Return the (x, y) coordinate for the center point of the cell that contains the specified text.  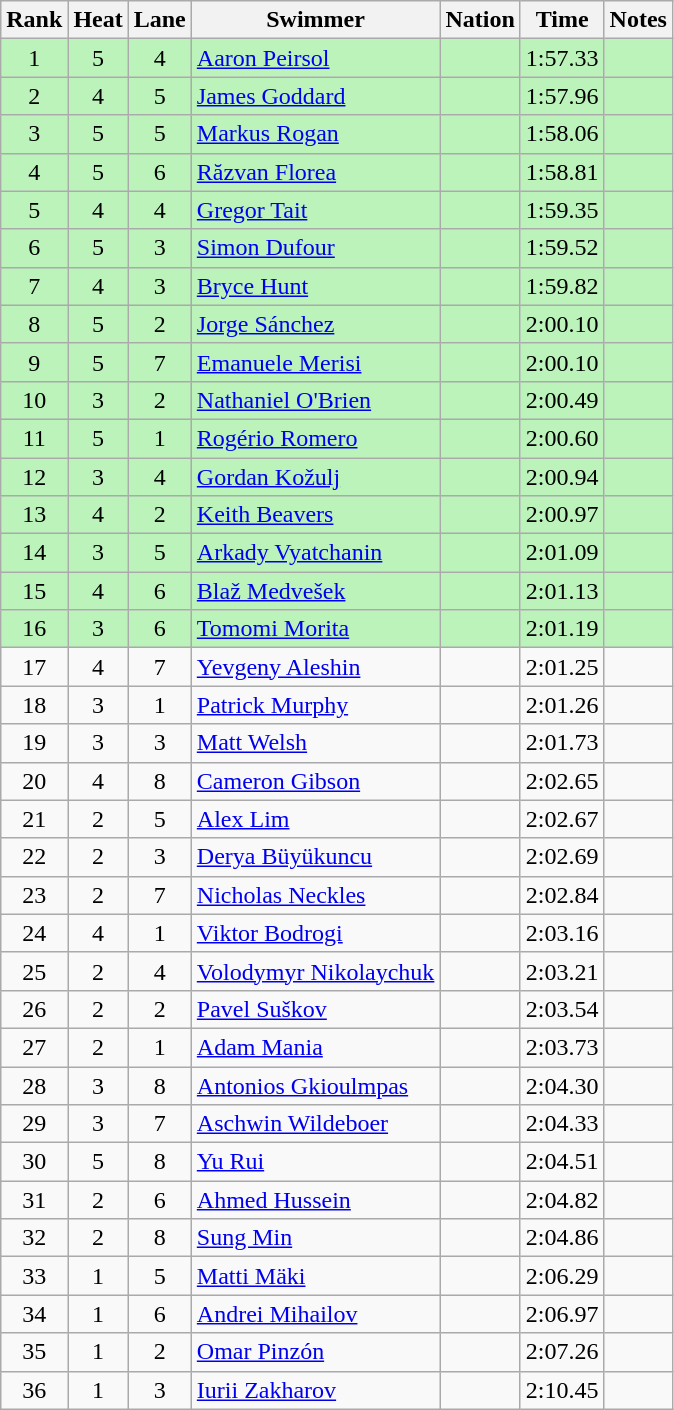
2:00.49 (562, 400)
Cameron Gibson (316, 781)
Ahmed Hussein (316, 1200)
Sung Min (316, 1238)
1:59.52 (562, 248)
2:02.84 (562, 895)
Bryce Hunt (316, 286)
10 (34, 400)
2:01.73 (562, 743)
2:02.69 (562, 857)
20 (34, 781)
24 (34, 933)
Adam Mania (316, 1047)
Andrei Mihailov (316, 1314)
2:02.65 (562, 781)
2:01.13 (562, 591)
25 (34, 971)
30 (34, 1162)
2:04.86 (562, 1238)
2:02.67 (562, 819)
Rank (34, 20)
27 (34, 1047)
Swimmer (316, 20)
33 (34, 1276)
1:57.96 (562, 96)
2:06.29 (562, 1276)
Nathaniel O'Brien (316, 400)
Gregor Tait (316, 210)
Răzvan Florea (316, 172)
2:03.73 (562, 1047)
Nicholas Neckles (316, 895)
2:04.82 (562, 1200)
Lane (160, 20)
2:01.09 (562, 553)
2:07.26 (562, 1352)
Gordan Kožulj (316, 477)
2:00.97 (562, 515)
Omar Pinzón (316, 1352)
35 (34, 1352)
9 (34, 362)
Iurii Zakharov (316, 1390)
2:00.60 (562, 438)
2:01.25 (562, 667)
29 (34, 1124)
17 (34, 667)
Yevgeny Aleshin (316, 667)
2:04.30 (562, 1085)
Keith Beavers (316, 515)
Alex Lim (316, 819)
22 (34, 857)
18 (34, 705)
16 (34, 629)
Matti Mäki (316, 1276)
Matt Welsh (316, 743)
Yu Rui (316, 1162)
Markus Rogan (316, 134)
James Goddard (316, 96)
Time (562, 20)
32 (34, 1238)
1:59.82 (562, 286)
2:03.16 (562, 933)
1:57.33 (562, 58)
Notes (638, 20)
2:04.51 (562, 1162)
Derya Büyükuncu (316, 857)
2:00.94 (562, 477)
Simon Dufour (316, 248)
1:58.81 (562, 172)
21 (34, 819)
Nation (480, 20)
26 (34, 1009)
2:01.26 (562, 705)
13 (34, 515)
19 (34, 743)
Jorge Sánchez (316, 324)
Pavel Suškov (316, 1009)
Antonios Gkioulmpas (316, 1085)
Aschwin Wildeboer (316, 1124)
15 (34, 591)
Volodymyr Nikolaychuk (316, 971)
2:03.21 (562, 971)
Emanuele Merisi (316, 362)
Arkady Vyatchanin (316, 553)
31 (34, 1200)
2:10.45 (562, 1390)
14 (34, 553)
Patrick Murphy (316, 705)
23 (34, 895)
Viktor Bodrogi (316, 933)
2:06.97 (562, 1314)
11 (34, 438)
28 (34, 1085)
12 (34, 477)
34 (34, 1314)
2:04.33 (562, 1124)
2:01.19 (562, 629)
Rogério Romero (316, 438)
36 (34, 1390)
Heat (98, 20)
1:59.35 (562, 210)
Blaž Medvešek (316, 591)
1:58.06 (562, 134)
2:03.54 (562, 1009)
Aaron Peirsol (316, 58)
Tomomi Morita (316, 629)
